For the text-containing cell, return its midpoint in (x, y) coordinate format. 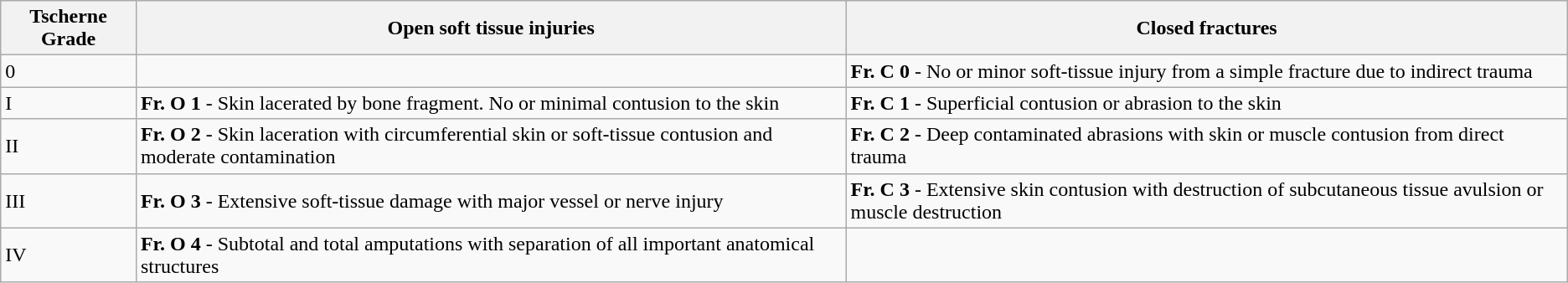
Open soft tissue injuries (491, 28)
II (69, 146)
Fr. O 1 - Skin lacerated by bone fragment. No or minimal contusion to the skin (491, 103)
Tscherne Grade (69, 28)
IV (69, 255)
III (69, 201)
Fr. O 4 - Subtotal and total amputations with separation of all important anatomical structures (491, 255)
Fr. O 3 - Extensive soft-tissue damage with major vessel or nerve injury (491, 201)
I (69, 103)
Closed fractures (1206, 28)
Fr. O 2 - Skin laceration with circumferential skin or soft-tissue contusion and moderate contamination (491, 146)
Fr. C 0 - No or minor soft-tissue injury from a simple fracture due to indirect trauma (1206, 71)
Fr. C 3 - Extensive skin contusion with destruction of subcutaneous tissue avulsion or muscle destruction (1206, 201)
Fr. C 1 - Superficial contusion or abrasion to the skin (1206, 103)
Fr. C 2 - Deep contaminated abrasions with skin or muscle contusion from direct trauma (1206, 146)
0 (69, 71)
